Return the (X, Y) coordinate for the center point of the cell that contains the specified text.  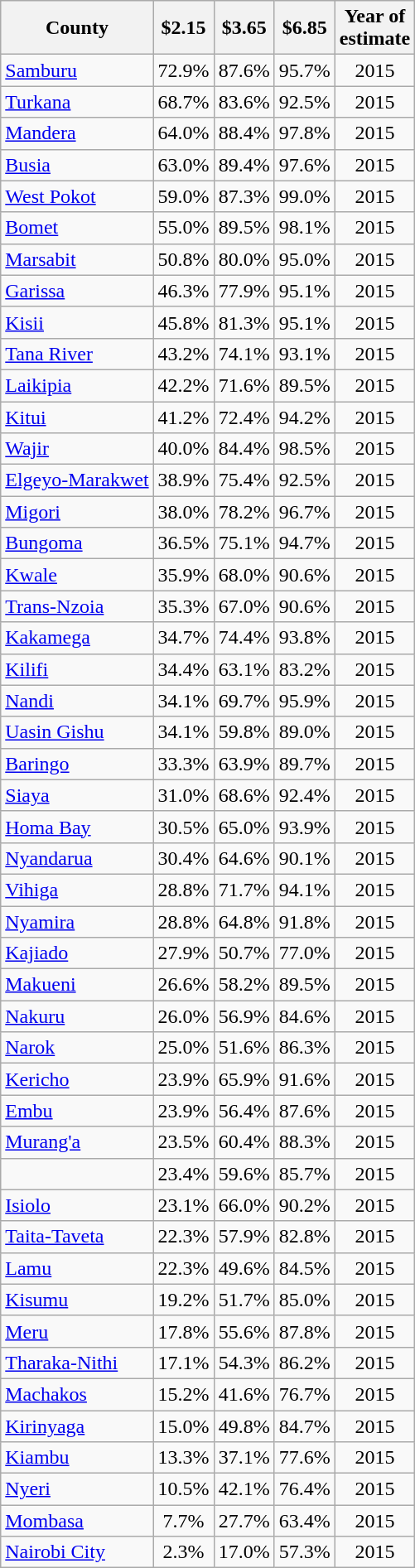
Embu (77, 1111)
West Pokot (77, 196)
78.2% (244, 512)
Wajir (77, 449)
45.8% (184, 322)
34.7% (184, 638)
33.3% (184, 764)
81.3% (244, 322)
42.1% (244, 1489)
Elgeyo-Marakwet (77, 480)
49.8% (244, 1426)
Garissa (77, 291)
Kakamega (77, 638)
96.7% (305, 512)
Trans-Nzoia (77, 606)
Kisii (77, 322)
89.4% (244, 165)
82.8% (305, 1237)
88.3% (305, 1142)
Kajiado (77, 953)
Narok (77, 1048)
57.9% (244, 1237)
Mandera (77, 133)
85.7% (305, 1174)
Tana River (77, 354)
Kwale (77, 575)
41.6% (244, 1394)
94.2% (305, 417)
77.6% (305, 1458)
63.0% (184, 165)
66.0% (244, 1205)
80.0% (244, 259)
Mombasa (77, 1521)
58.2% (244, 985)
99.0% (305, 196)
Nyandarua (77, 858)
87.3% (244, 196)
Homa Bay (77, 827)
Busia (77, 165)
17.8% (184, 1331)
69.7% (244, 701)
68.0% (244, 575)
37.1% (244, 1458)
63.9% (244, 764)
27.9% (184, 953)
17.0% (244, 1552)
75.1% (244, 543)
23.4% (184, 1174)
63.1% (244, 669)
County (77, 28)
Kiambu (77, 1458)
27.7% (244, 1521)
65.0% (244, 827)
76.7% (305, 1394)
95.9% (305, 701)
13.3% (184, 1458)
Nyamira (77, 922)
Kisumu (77, 1300)
74.4% (244, 638)
88.4% (244, 133)
Nyeri (77, 1489)
Taita-Taveta (77, 1237)
Siaya (77, 795)
$2.15 (184, 28)
Tharaka-Nithi (77, 1363)
36.5% (184, 543)
59.6% (244, 1174)
85.0% (305, 1300)
Year ofestimate (374, 28)
55.0% (184, 228)
Vihiga (77, 890)
23.5% (184, 1142)
97.8% (305, 133)
89.7% (305, 764)
Bungoma (77, 543)
57.3% (305, 1552)
26.6% (184, 985)
$3.65 (244, 28)
42.2% (184, 385)
$6.85 (305, 28)
97.6% (305, 165)
Nakuru (77, 1016)
93.8% (305, 638)
Turkana (77, 102)
23.1% (184, 1205)
95.0% (305, 259)
74.1% (244, 354)
84.7% (305, 1426)
30.4% (184, 858)
84.6% (305, 1016)
67.0% (244, 606)
31.0% (184, 795)
Makueni (77, 985)
19.2% (184, 1300)
35.9% (184, 575)
Laikipia (77, 385)
68.6% (244, 795)
84.5% (305, 1268)
Kitui (77, 417)
55.6% (244, 1331)
56.9% (244, 1016)
10.5% (184, 1489)
Marsabit (77, 259)
15.2% (184, 1394)
Meru (77, 1331)
71.6% (244, 385)
65.9% (244, 1079)
Kericho (77, 1079)
71.7% (244, 890)
7.7% (184, 1521)
60.4% (244, 1142)
77.9% (244, 291)
94.7% (305, 543)
84.4% (244, 449)
98.5% (305, 449)
59.8% (244, 732)
64.8% (244, 922)
87.8% (305, 1331)
77.0% (305, 953)
90.1% (305, 858)
Samburu (77, 70)
Kirinyaga (77, 1426)
26.0% (184, 1016)
91.8% (305, 922)
64.6% (244, 858)
51.7% (244, 1300)
91.6% (305, 1079)
Bomet (77, 228)
50.7% (244, 953)
83.6% (244, 102)
51.6% (244, 1048)
50.8% (184, 259)
76.4% (305, 1489)
93.9% (305, 827)
Migori (77, 512)
Baringo (77, 764)
41.2% (184, 417)
56.4% (244, 1111)
64.0% (184, 133)
2.3% (184, 1552)
59.0% (184, 196)
17.1% (184, 1363)
63.4% (305, 1521)
72.4% (244, 417)
Nandi (77, 701)
89.0% (305, 732)
38.9% (184, 480)
30.5% (184, 827)
Isiolo (77, 1205)
Murang'a (77, 1142)
95.7% (305, 70)
54.3% (244, 1363)
93.1% (305, 354)
43.2% (184, 354)
40.0% (184, 449)
83.2% (305, 669)
38.0% (184, 512)
86.3% (305, 1048)
Uasin Gishu (77, 732)
35.3% (184, 606)
46.3% (184, 291)
Kilifi (77, 669)
34.4% (184, 669)
49.6% (244, 1268)
72.9% (184, 70)
Nairobi City (77, 1552)
15.0% (184, 1426)
75.4% (244, 480)
90.2% (305, 1205)
92.4% (305, 795)
68.7% (184, 102)
94.1% (305, 890)
98.1% (305, 228)
Machakos (77, 1394)
25.0% (184, 1048)
Lamu (77, 1268)
86.2% (305, 1363)
